Detect which cell encompasses the target text, then output its (X, Y) center coordinate. 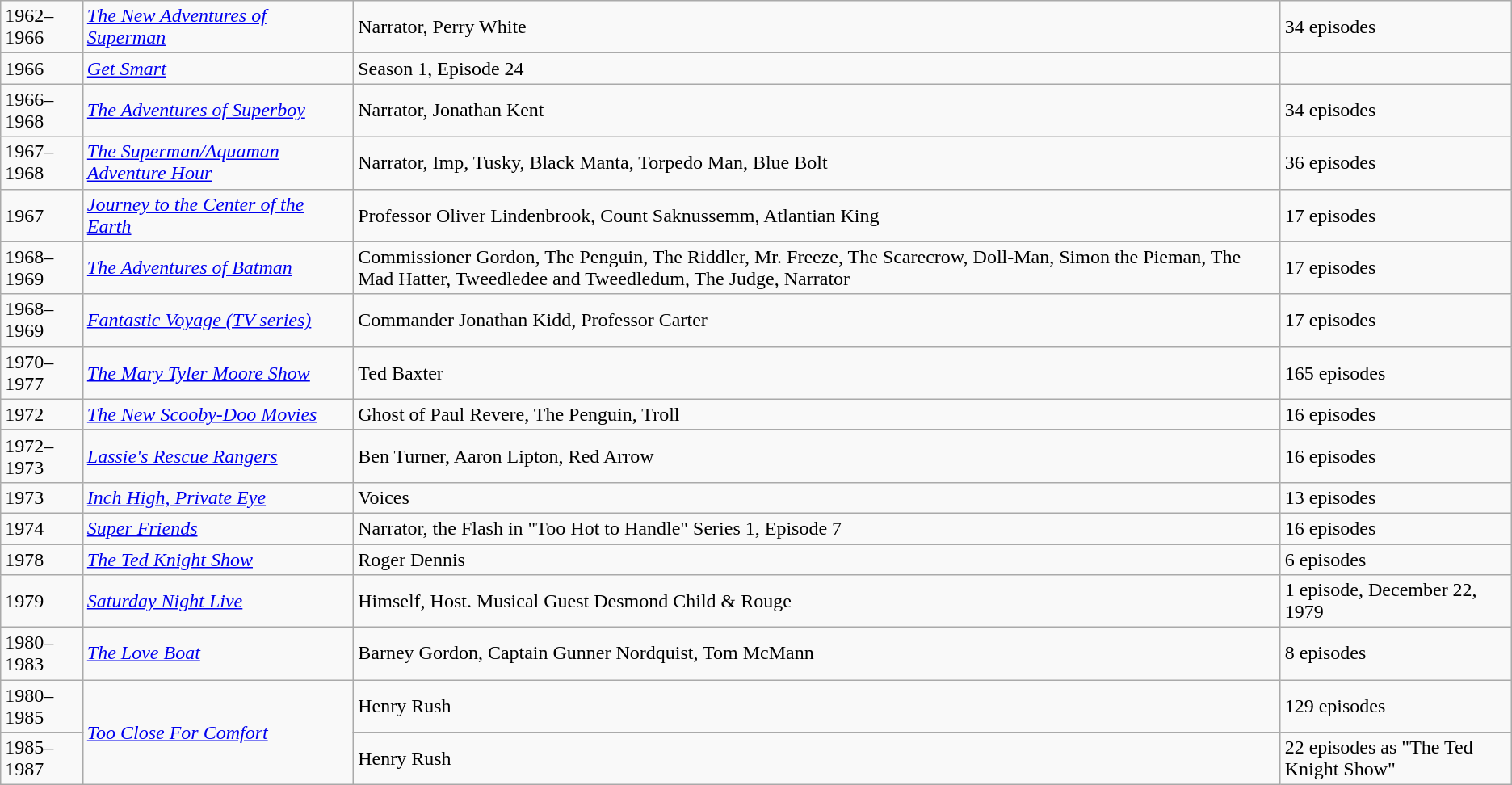
Season 1, Episode 24 (817, 69)
Himself, Host. Musical Guest Desmond Child & Rouge (817, 601)
Commander Jonathan Kidd, Professor Carter (817, 320)
22 episodes as "The Ted Knight Show" (1396, 759)
The Love Boat (218, 654)
36 episodes (1396, 163)
Barney Gordon, Captain Gunner Nordquist, Tom McMann (817, 654)
The Adventures of Batman (218, 268)
Fantastic Voyage (TV series) (218, 320)
165 episodes (1396, 373)
Ben Turner, Aaron Lipton, Red Arrow (817, 455)
The New Adventures of Superman (218, 27)
The New Scooby-Doo Movies (218, 414)
1967 (42, 215)
1974 (42, 528)
Professor Oliver Lindenbrook, Count Saknussemm, Atlantian King (817, 215)
Ted Baxter (817, 373)
Too Close For Comfort (218, 733)
1972–1973 (42, 455)
1979 (42, 601)
8 episodes (1396, 654)
Saturday Night Live (218, 601)
Narrator, Jonathan Kent (817, 110)
1 episode, December 22, 1979 (1396, 601)
1980–1985 (42, 706)
1967–1968 (42, 163)
1962–1966 (42, 27)
Roger Dennis (817, 560)
6 episodes (1396, 560)
Super Friends (218, 528)
Inch High, Private Eye (218, 497)
Narrator, Imp, Tusky, Black Manta, Torpedo Man, Blue Bolt (817, 163)
1978 (42, 560)
Lassie's Rescue Rangers (218, 455)
1980–1983 (42, 654)
Ghost of Paul Revere, The Penguin, Troll (817, 414)
Narrator, Perry White (817, 27)
The Ted Knight Show (218, 560)
Journey to the Center of the Earth (218, 215)
1966–1968 (42, 110)
Narrator, the Flash in "Too Hot to Handle" Series 1, Episode 7 (817, 528)
Voices (817, 497)
129 episodes (1396, 706)
1966 (42, 69)
1985–1987 (42, 759)
Get Smart (218, 69)
The Mary Tyler Moore Show (218, 373)
1973 (42, 497)
1970–1977 (42, 373)
1972 (42, 414)
13 episodes (1396, 497)
The Adventures of Superboy (218, 110)
The Superman/Aquaman Adventure Hour (218, 163)
